For the text-containing cell, return its midpoint in (X, Y) coordinate format. 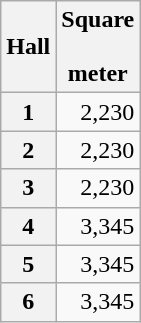
4 (28, 226)
Squaremeter (98, 47)
3 (28, 188)
Hall (28, 47)
6 (28, 302)
5 (28, 264)
1 (28, 112)
2 (28, 150)
